From the cell containing the given text, extract its center point as [x, y] coordinate. 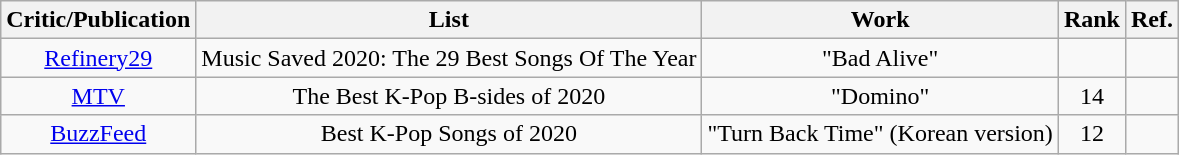
MTV [98, 96]
Critic/Publication [98, 20]
Rank [1092, 20]
BuzzFeed [98, 134]
Music Saved 2020: The 29 Best Songs Of The Year [449, 58]
Ref. [1152, 20]
"Domino" [880, 96]
"Bad Alive" [880, 58]
Work [880, 20]
"Turn Back Time" (Korean version) [880, 134]
12 [1092, 134]
14 [1092, 96]
Best K-Pop Songs of 2020 [449, 134]
Refinery29 [98, 58]
List [449, 20]
The Best K-Pop B-sides of 2020 [449, 96]
